Scan for the cell matching the given text and deliver its [x, y] coordinate at center. 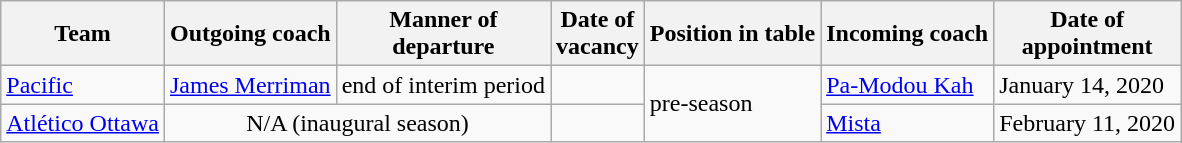
Pacific [83, 85]
end of interim period [443, 85]
Pa-Modou Kah [908, 85]
January 14, 2020 [1088, 85]
Date of appointment [1088, 34]
James Merriman [250, 85]
pre-season [732, 104]
Position in table [732, 34]
Atlético Ottawa [83, 123]
Manner of departure [443, 34]
February 11, 2020 [1088, 123]
Outgoing coach [250, 34]
Team [83, 34]
Date of vacancy [598, 34]
Incoming coach [908, 34]
N/A (inaugural season) [357, 123]
Mista [908, 123]
